Return (X, Y) of the center of cell containing provided text 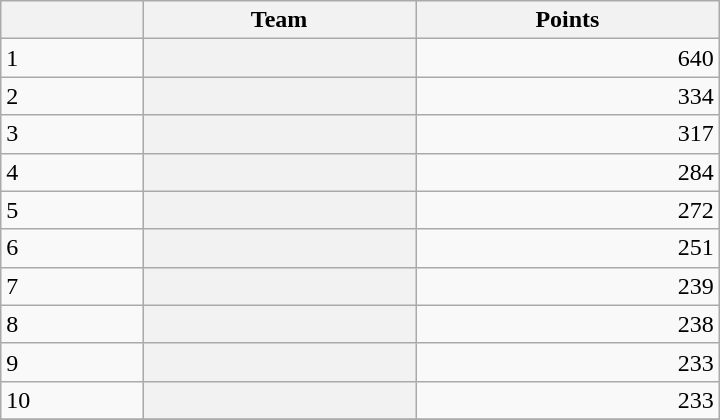
238 (568, 324)
272 (568, 210)
Points (568, 20)
6 (72, 248)
8 (72, 324)
239 (568, 286)
5 (72, 210)
4 (72, 172)
1 (72, 58)
10 (72, 400)
2 (72, 96)
317 (568, 134)
251 (568, 248)
7 (72, 286)
9 (72, 362)
3 (72, 134)
Team (280, 20)
284 (568, 172)
640 (568, 58)
334 (568, 96)
